Search for the cell housing the specified text and yield its (x, y) center coordinate. 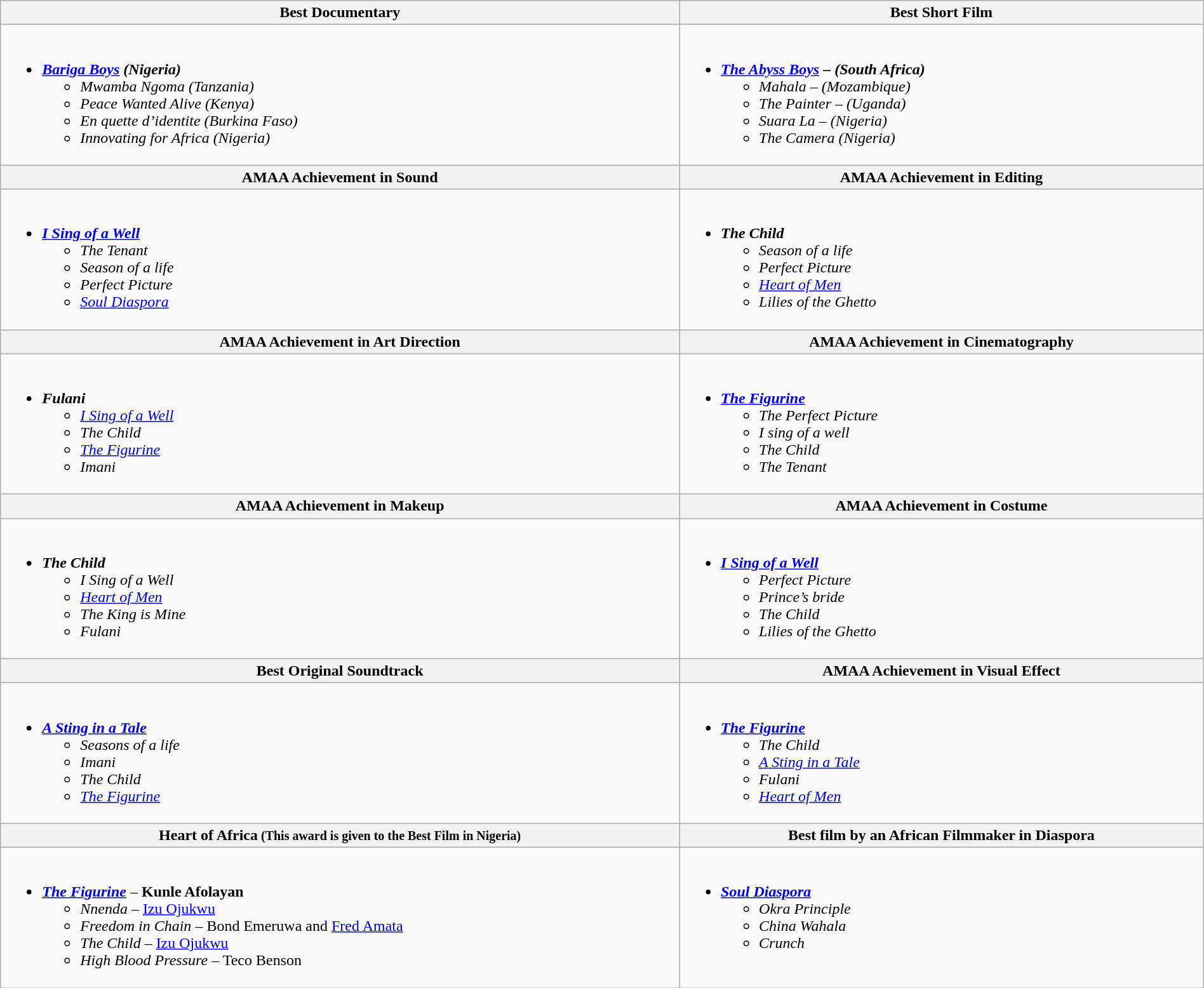
AMAA Achievement in Sound (340, 177)
The Abyss Boys – (South Africa)Mahala – (Mozambique)The Painter – (Uganda)Suara La – (Nigeria)The Camera (Nigeria) (942, 95)
AMAA Achievement in Visual Effect (942, 671)
The FigurineThe Perfect PictureI sing of a wellThe ChildThe Tenant (942, 424)
I Sing of a WellPerfect PicturePrince’s brideThe ChildLilies of the Ghetto (942, 588)
Heart of Africa (This award is given to the Best Film in Nigeria) (340, 835)
AMAA Achievement in Art Direction (340, 342)
AMAA Achievement in Costume (942, 506)
Best Original Soundtrack (340, 671)
AMAA Achievement in Editing (942, 177)
Best Documentary (340, 13)
The ChildSeason of a lifePerfect PictureHeart of MenLilies of the Ghetto (942, 259)
Best film by an African Filmmaker in Diaspora (942, 835)
A Sting in a TaleSeasons of a lifeImaniThe ChildThe Figurine (340, 753)
Best Short Film (942, 13)
Bariga Boys (Nigeria)Mwamba Ngoma (Tanzania)Peace Wanted Alive (Kenya)En quette d’identite (Burkina Faso)Innovating for Africa (Nigeria) (340, 95)
Soul DiasporaOkra PrincipleChina WahalaCrunch (942, 917)
The ChildI Sing of a WellHeart of MenThe King is MineFulani (340, 588)
The FigurineThe ChildA Sting in a TaleFulaniHeart of Men (942, 753)
I Sing of a WellThe TenantSeason of a lifePerfect PictureSoul Diaspora (340, 259)
AMAA Achievement in Cinematography (942, 342)
AMAA Achievement in Makeup (340, 506)
The Figurine – Kunle AfolayanNnenda – Izu OjukwuFreedom in Chain – Bond Emeruwa and Fred AmataThe Child – Izu OjukwuHigh Blood Pressure – Teco Benson (340, 917)
FulaniI Sing of a WellThe ChildThe FigurineImani (340, 424)
